Capture the cell that displays the provided text and extract its (x, y) central coordinate. 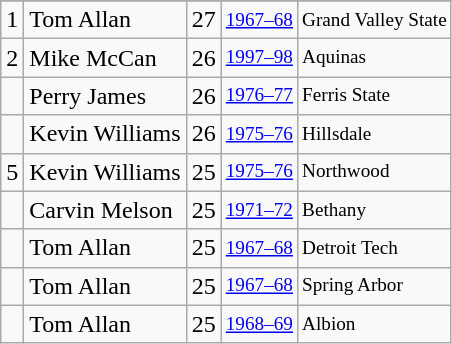
5 (12, 172)
27 (204, 20)
1971–72 (259, 210)
Ferris State (375, 96)
1997–98 (259, 58)
1 (12, 20)
Hillsdale (375, 134)
1968–69 (259, 324)
1976–77 (259, 96)
Aquinas (375, 58)
Spring Arbor (375, 286)
Grand Valley State (375, 20)
Mike McCan (105, 58)
2 (12, 58)
Northwood (375, 172)
Bethany (375, 210)
Albion (375, 324)
Detroit Tech (375, 248)
Carvin Melson (105, 210)
Perry James (105, 96)
